Return the (X, Y) coordinate for the center point of the cell that contains the specified text.  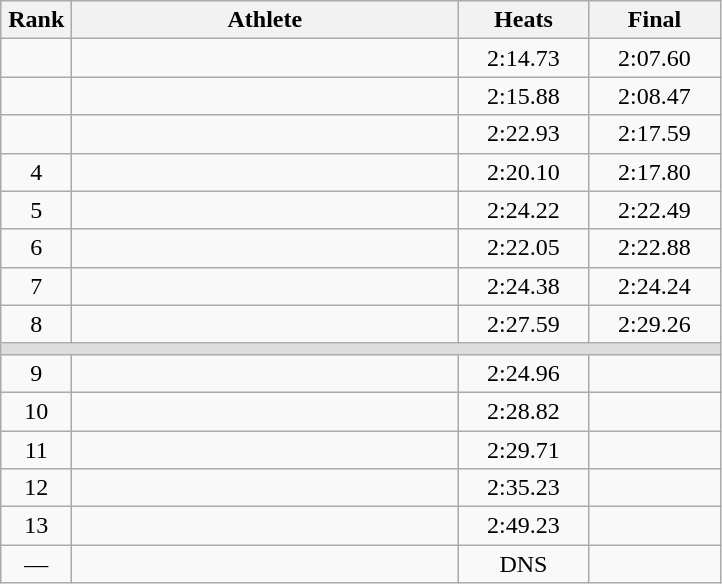
2:22.49 (654, 210)
2:22.93 (524, 134)
11 (36, 449)
5 (36, 210)
2:17.80 (654, 172)
2:27.59 (524, 324)
Final (654, 20)
2:28.82 (524, 411)
9 (36, 373)
2:49.23 (524, 526)
10 (36, 411)
2:20.10 (524, 172)
2:24.22 (524, 210)
Rank (36, 20)
4 (36, 172)
2:24.96 (524, 373)
2:17.59 (654, 134)
2:22.05 (524, 248)
— (36, 564)
2:07.60 (654, 58)
8 (36, 324)
2:29.71 (524, 449)
7 (36, 286)
13 (36, 526)
2:24.24 (654, 286)
Athlete (265, 20)
12 (36, 488)
2:14.73 (524, 58)
2:35.23 (524, 488)
2:22.88 (654, 248)
2:24.38 (524, 286)
DNS (524, 564)
2:15.88 (524, 96)
2:08.47 (654, 96)
6 (36, 248)
2:29.26 (654, 324)
Heats (524, 20)
